From the cell containing the given text, extract its center point as [X, Y] coordinate. 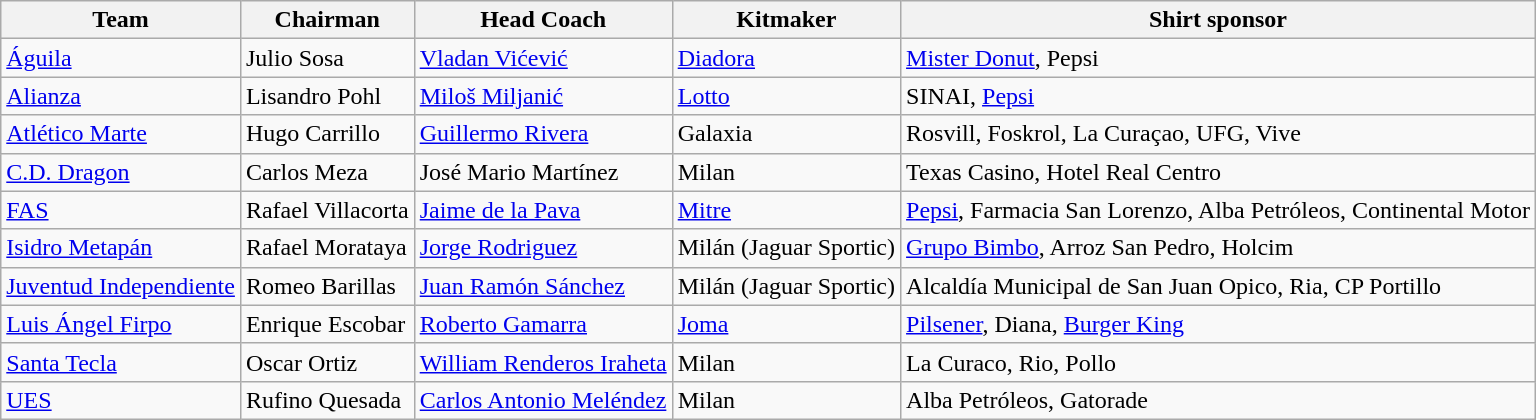
La Curaco, Rio, Pollo [1218, 362]
Águila [121, 58]
Diadora [786, 58]
Vladan Vićević [543, 58]
SINAI, Pepsi [1218, 96]
Grupo Bimbo, Arroz San Pedro, Holcim [1218, 248]
Miloš Miljanić [543, 96]
Jorge Rodriguez [543, 248]
Enrique Escobar [327, 324]
Hugo Carrillo [327, 134]
Lotto [786, 96]
Alba Petróleos, Gatorade [1218, 400]
Texas Casino, Hotel Real Centro [1218, 172]
Romeo Barillas [327, 286]
Galaxia [786, 134]
Santa Tecla [121, 362]
Shirt sponsor [1218, 20]
Rufino Quesada [327, 400]
Roberto Gamarra [543, 324]
Mitre [786, 210]
Rosvill, Foskrol, La Curaçao, UFG, Vive [1218, 134]
Mister Donut, Pepsi [1218, 58]
Alcaldía Municipal de San Juan Opico, Ria, CP Portillo [1218, 286]
Guillermo Rivera [543, 134]
Juventud Independiente [121, 286]
Juan Ramón Sánchez [543, 286]
Rafael Morataya [327, 248]
Kitmaker [786, 20]
Jaime de la Pava [543, 210]
UES [121, 400]
Joma [786, 324]
Pilsener, Diana, Burger King [1218, 324]
Alianza [121, 96]
Head Coach [543, 20]
FAS [121, 210]
Chairman [327, 20]
Oscar Ortiz [327, 362]
Julio Sosa [327, 58]
C.D. Dragon [121, 172]
Luis Ángel Firpo [121, 324]
Team [121, 20]
José Mario Martínez [543, 172]
Lisandro Pohl [327, 96]
Isidro Metapán [121, 248]
Carlos Antonio Meléndez [543, 400]
Atlético Marte [121, 134]
William Renderos Iraheta [543, 362]
Pepsi, Farmacia San Lorenzo, Alba Petróleos, Continental Motor [1218, 210]
Carlos Meza [327, 172]
Rafael Villacorta [327, 210]
